Identify which cell holds the provided text, then report its (X, Y) central coordinate. 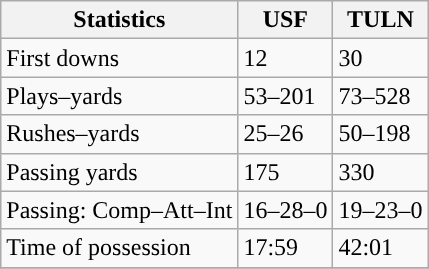
Passing: Comp–Att–Int (120, 210)
17:59 (286, 248)
50–198 (380, 134)
First downs (120, 58)
25–26 (286, 134)
330 (380, 172)
175 (286, 172)
TULN (380, 20)
USF (286, 20)
Plays–yards (120, 96)
Statistics (120, 20)
42:01 (380, 248)
12 (286, 58)
73–528 (380, 96)
53–201 (286, 96)
Rushes–yards (120, 134)
30 (380, 58)
Passing yards (120, 172)
16–28–0 (286, 210)
Time of possession (120, 248)
19–23–0 (380, 210)
